Pinpoint the cell where the given text exists, returning its [x, y] midpoint coordinate. 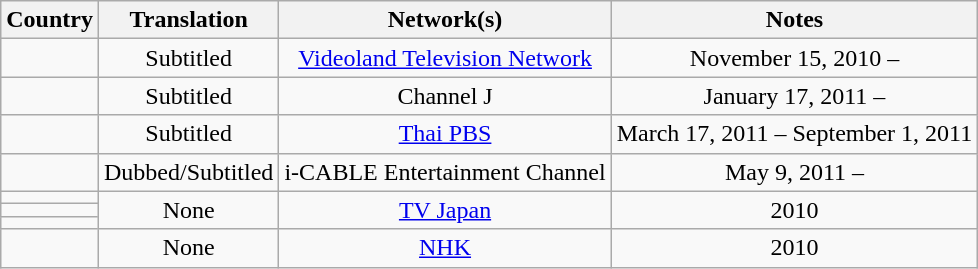
i-CABLE Entertainment Channel [445, 172]
Videoland Television Network [445, 58]
Translation [188, 20]
Channel J [445, 96]
Network(s) [445, 20]
January 17, 2011 – [794, 96]
Country [50, 20]
Notes [794, 20]
Dubbed/Subtitled [188, 172]
November 15, 2010 – [794, 58]
March 17, 2011 – September 1, 2011 [794, 134]
Thai PBS [445, 134]
TV Japan [445, 210]
May 9, 2011 – [794, 172]
NHK [445, 248]
